Determine the (x, y) coordinate at the center of the cell enclosing the given text.  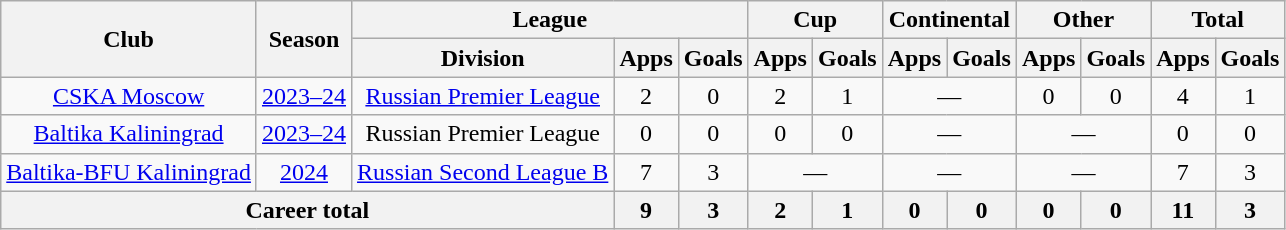
Cup (815, 20)
Club (129, 39)
League (550, 20)
9 (646, 210)
Baltika-BFU Kaliningrad (129, 172)
Other (1083, 20)
11 (1183, 210)
Division (483, 58)
Career total (308, 210)
Total (1218, 20)
Continental (949, 20)
Russian Second League B (483, 172)
Baltika Kaliningrad (129, 134)
2024 (304, 172)
CSKA Moscow (129, 96)
Season (304, 39)
4 (1183, 96)
